Output the (x, y) coordinate of the center of the cell containing the given text.  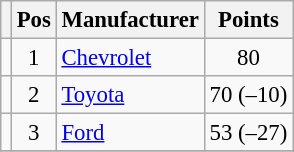
53 (–27) (248, 133)
70 (–10) (248, 95)
Ford (130, 133)
Points (248, 20)
Chevrolet (130, 58)
Toyota (130, 95)
1 (34, 58)
80 (248, 58)
3 (34, 133)
Manufacturer (130, 20)
Pos (34, 20)
2 (34, 95)
